For the text-containing cell, return its midpoint in [x, y] coordinate format. 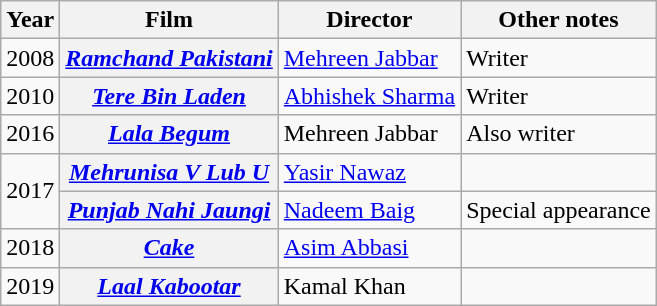
Yasir Nawaz [369, 172]
2016 [30, 134]
Year [30, 20]
Kamal Khan [369, 286]
Mehrunisa V Lub U [169, 172]
Director [369, 20]
Nadeem Baig [369, 210]
2017 [30, 191]
2018 [30, 248]
Cake [169, 248]
2008 [30, 58]
Also writer [559, 134]
Laal Kabootar [169, 286]
Tere Bin Laden [169, 96]
2010 [30, 96]
Asim Abbasi [369, 248]
Film [169, 20]
Lala Begum [169, 134]
2019 [30, 286]
Other notes [559, 20]
Ramchand Pakistani [169, 58]
Special appearance [559, 210]
Abhishek Sharma [369, 96]
Punjab Nahi Jaungi [169, 210]
